Identify which cell holds the provided text, then report its [x, y] central coordinate. 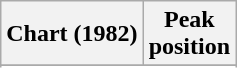
Peakposition [189, 34]
Chart (1982) [72, 34]
